Find where the given text appears and provide that cell's center as [x, y] coordinate. 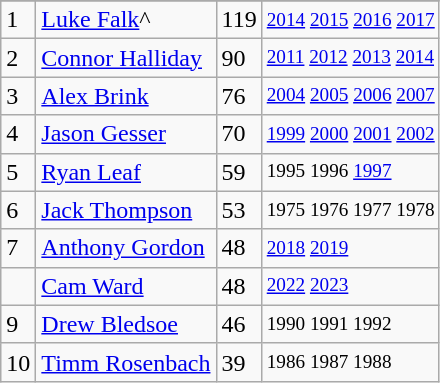
2018 2019 [350, 248]
7 [18, 248]
2 [18, 58]
76 [239, 96]
Cam Ward [126, 286]
90 [239, 58]
Jack Thompson [126, 210]
53 [239, 210]
Ryan Leaf [126, 172]
59 [239, 172]
70 [239, 134]
1975 1976 1977 1978 [350, 210]
Timm Rosenbach [126, 362]
Luke Falk^ [126, 20]
46 [239, 324]
4 [18, 134]
2011 2012 2013 2014 [350, 58]
2014 2015 2016 2017 [350, 20]
Jason Gesser [126, 134]
Alex Brink [126, 96]
1995 1996 1997 [350, 172]
119 [239, 20]
Drew Bledsoe [126, 324]
Anthony Gordon [126, 248]
2022 2023 [350, 286]
1990 1991 1992 [350, 324]
39 [239, 362]
1986 1987 1988 [350, 362]
3 [18, 96]
1 [18, 20]
Connor Halliday [126, 58]
10 [18, 362]
5 [18, 172]
9 [18, 324]
6 [18, 210]
1999 2000 2001 2002 [350, 134]
2004 2005 2006 2007 [350, 96]
